For the text-containing cell, return its midpoint in [x, y] coordinate format. 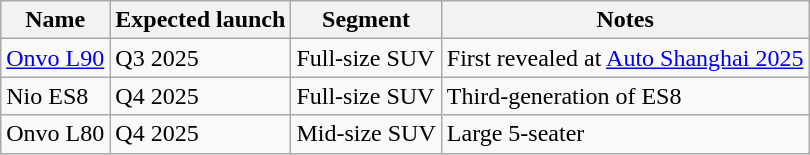
Large 5-seater [625, 134]
Onvo L80 [56, 134]
Notes [625, 20]
Q3 2025 [200, 58]
Nio ES8 [56, 96]
Mid-size SUV [366, 134]
First revealed at Auto Shanghai 2025 [625, 58]
Onvo L90 [56, 58]
Name [56, 20]
Segment [366, 20]
Expected launch [200, 20]
Third-generation of ES8 [625, 96]
